From the cell containing the given text, extract its center point as [x, y] coordinate. 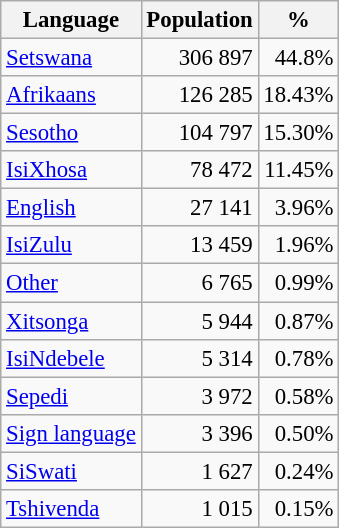
1.96% [298, 245]
5 314 [200, 358]
18.43% [298, 95]
3 972 [200, 396]
SiSwati [71, 471]
IsiNdebele [71, 358]
Sign language [71, 433]
English [71, 208]
Sesotho [71, 133]
78 472 [200, 170]
11.45% [298, 170]
5 944 [200, 321]
Language [71, 20]
44.8% [298, 58]
3.96% [298, 208]
1 627 [200, 471]
Population [200, 20]
0.24% [298, 471]
Other [71, 283]
Afrikaans [71, 95]
306 897 [200, 58]
0.99% [298, 283]
Setswana [71, 58]
6 765 [200, 283]
13 459 [200, 245]
1 015 [200, 509]
Tshivenda [71, 509]
0.58% [298, 396]
0.87% [298, 321]
Xitsonga [71, 321]
% [298, 20]
0.50% [298, 433]
3 396 [200, 433]
Sepedi [71, 396]
104 797 [200, 133]
0.15% [298, 509]
IsiXhosa [71, 170]
27 141 [200, 208]
126 285 [200, 95]
IsiZulu [71, 245]
0.78% [298, 358]
15.30% [298, 133]
